Locate the cell with the specified text and output its (X, Y) center coordinate. 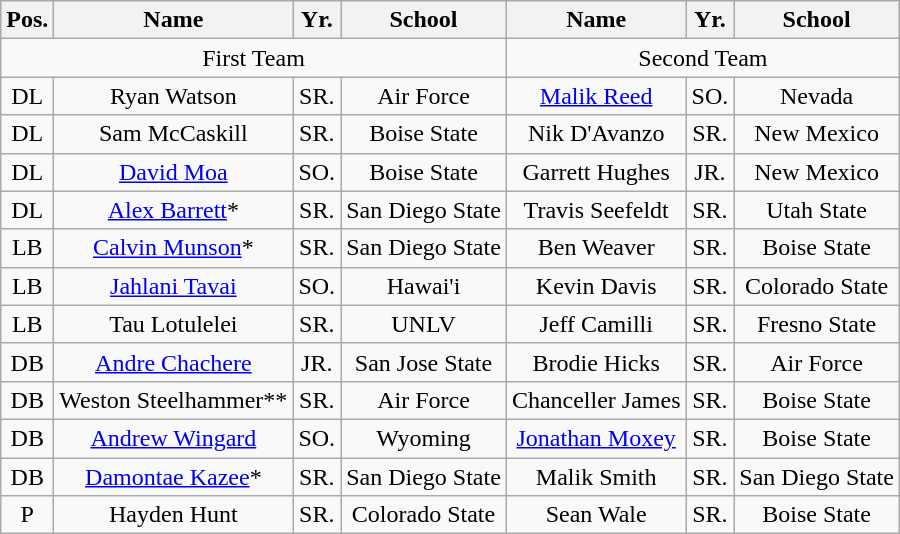
Fresno State (817, 324)
Jeff Camilli (596, 324)
Ben Weaver (596, 248)
Malik Smith (596, 477)
Kevin Davis (596, 286)
Malik Reed (596, 96)
San Jose State (424, 362)
Andrew Wingard (174, 438)
Travis Seefeldt (596, 210)
Ryan Watson (174, 96)
Tau Lotulelei (174, 324)
Nik D'Avanzo (596, 134)
Calvin Munson* (174, 248)
Andre Chachere (174, 362)
David Moa (174, 172)
Second Team (702, 58)
Sam McCaskill (174, 134)
Hawai'i (424, 286)
Alex Barrett* (174, 210)
Jahlani Tavai (174, 286)
Sean Wale (596, 515)
Wyoming (424, 438)
Damontae Kazee* (174, 477)
Utah State (817, 210)
Jonathan Moxey (596, 438)
Brodie Hicks (596, 362)
P (28, 515)
Nevada (817, 96)
Garrett Hughes (596, 172)
Pos. (28, 20)
Hayden Hunt (174, 515)
Chanceller James (596, 400)
Weston Steelhammer** (174, 400)
UNLV (424, 324)
First Team (254, 58)
